Detect which cell encompasses the target text, then output its [X, Y] center coordinate. 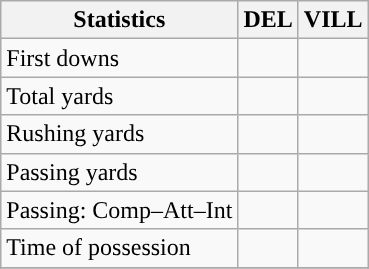
First downs [120, 58]
VILL [333, 20]
Passing yards [120, 172]
Rushing yards [120, 134]
Passing: Comp–Att–Int [120, 210]
DEL [268, 20]
Time of possession [120, 248]
Statistics [120, 20]
Total yards [120, 96]
